Search for the cell housing the specified text and yield its [x, y] center coordinate. 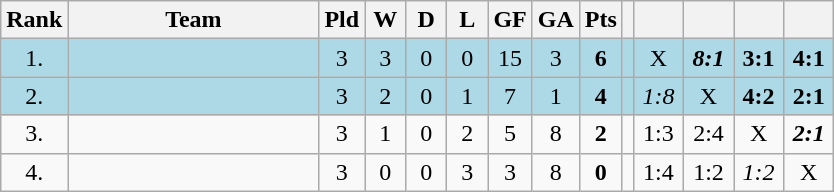
W [386, 20]
Team [194, 20]
3. [34, 134]
7 [510, 96]
6 [600, 58]
2:4 [708, 134]
1. [34, 58]
2. [34, 96]
15 [510, 58]
4:1 [809, 58]
4:2 [759, 96]
8:1 [708, 58]
4 [600, 96]
Rank [34, 20]
1:8 [658, 96]
Pts [600, 20]
1:4 [658, 172]
1:3 [658, 134]
D [426, 20]
L [468, 20]
5 [510, 134]
GA [556, 20]
4. [34, 172]
GF [510, 20]
Pld [342, 20]
3:1 [759, 58]
